Extract the [x, y] coordinate from the center of the cell holding the provided text.  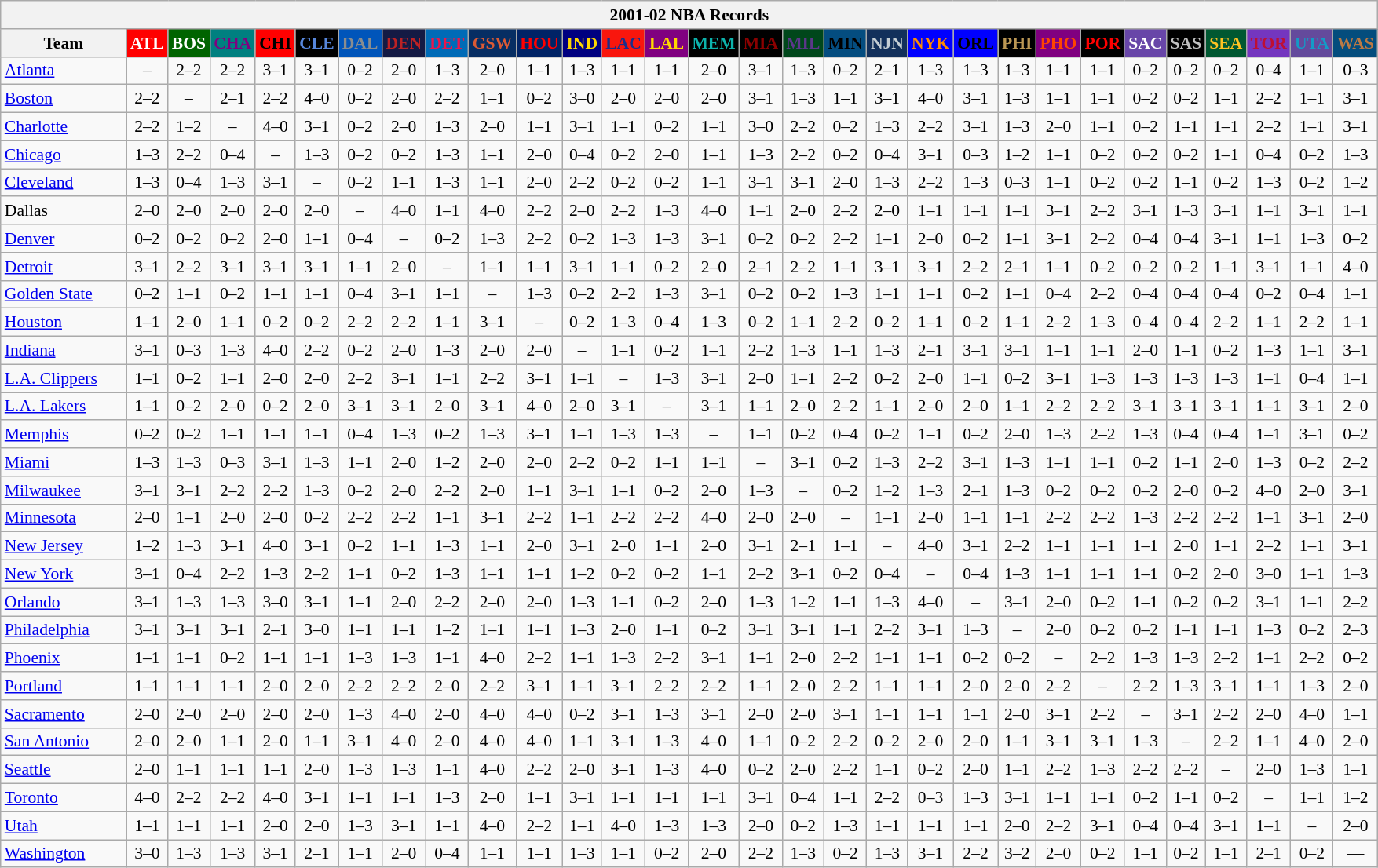
Toronto [64, 798]
Denver [64, 239]
Washington [64, 854]
SEA [1226, 43]
— [1355, 854]
Team [64, 43]
TOR [1269, 43]
MEM [713, 43]
2001-02 NBA Records [689, 15]
NJN [887, 43]
CHA [232, 43]
Phoenix [64, 658]
Houston [64, 323]
Atlanta [64, 71]
SAS [1186, 43]
New York [64, 574]
Boston [64, 99]
DAL [360, 43]
BOS [188, 43]
MIN [845, 43]
L.A. Clippers [64, 378]
Chicago [64, 155]
Orlando [64, 602]
Philadelphia [64, 630]
Dallas [64, 211]
IND [582, 43]
SAC [1145, 43]
San Antonio [64, 742]
MIL [802, 43]
Detroit [64, 267]
Golden State [64, 294]
GSW [493, 43]
ORL [975, 43]
Sacramento [64, 714]
WAS [1355, 43]
HOU [539, 43]
Milwaukee [64, 491]
PHO [1058, 43]
L.A. Lakers [64, 407]
Miami [64, 462]
Utah [64, 826]
PHI [1018, 43]
CHI [275, 43]
NYK [930, 43]
2–3 [1355, 630]
DET [448, 43]
UTA [1312, 43]
POR [1102, 43]
LAL [667, 43]
New Jersey [64, 546]
DEN [404, 43]
Indiana [64, 351]
ATL [148, 43]
LAC [623, 43]
CLE [317, 43]
Minnesota [64, 518]
Charlotte [64, 127]
Cleveland [64, 183]
3–2 [1018, 854]
Portland [64, 686]
Memphis [64, 435]
Seattle [64, 770]
MIA [761, 43]
